Determine the [x, y] coordinate at the center of the cell enclosing the given text.  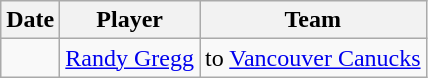
Date [30, 20]
Player [130, 20]
Randy Gregg [130, 58]
Team [314, 20]
to Vancouver Canucks [314, 58]
